For the text-containing cell, return its midpoint in [X, Y] coordinate format. 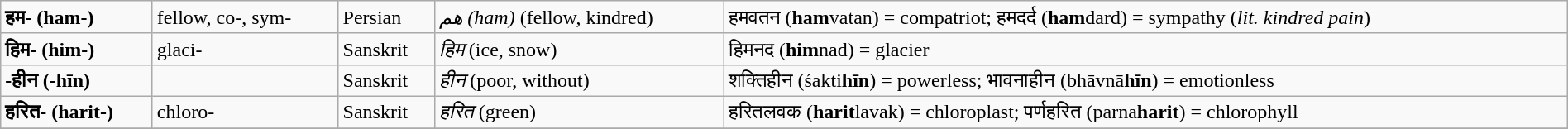
हरित- (harit-) [77, 112]
शक्तिहीन (śaktihīn) = powerless; भावनाहीन (bhāvnāhīn) = emotionless [1145, 80]
हरितलवक (haritlavak) = chloroplast; पर्णहरित (parnaharit) = chlorophyll [1145, 112]
chloro- [245, 112]
Persian [386, 17]
هم (ham) (fellow, kindred) [579, 17]
हीन (poor, without) [579, 80]
-हीन (-hīn) [77, 80]
हिम (ice, snow) [579, 49]
glaci- [245, 49]
हम- (ham-) [77, 17]
हरित (green) [579, 112]
हमवतन (hamvatan) = compatriot; हमदर्द (hamdard) = sympathy (lit. kindred pain) [1145, 17]
fellow, co-, sym- [245, 17]
हिम- (him-) [77, 49]
हिमनद (himnad) = glacier [1145, 49]
